Pinpoint the cell where the given text exists, returning its (X, Y) midpoint coordinate. 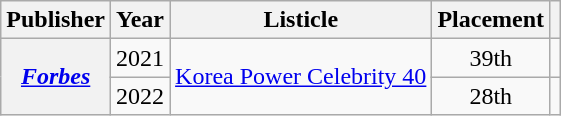
Korea Power Celebrity 40 (301, 77)
Forbes (56, 77)
2022 (140, 96)
39th (491, 58)
Placement (491, 20)
Publisher (56, 20)
Listicle (301, 20)
Year (140, 20)
2021 (140, 58)
28th (491, 96)
